Extract the [x, y] coordinate from the center of the cell holding the provided text.  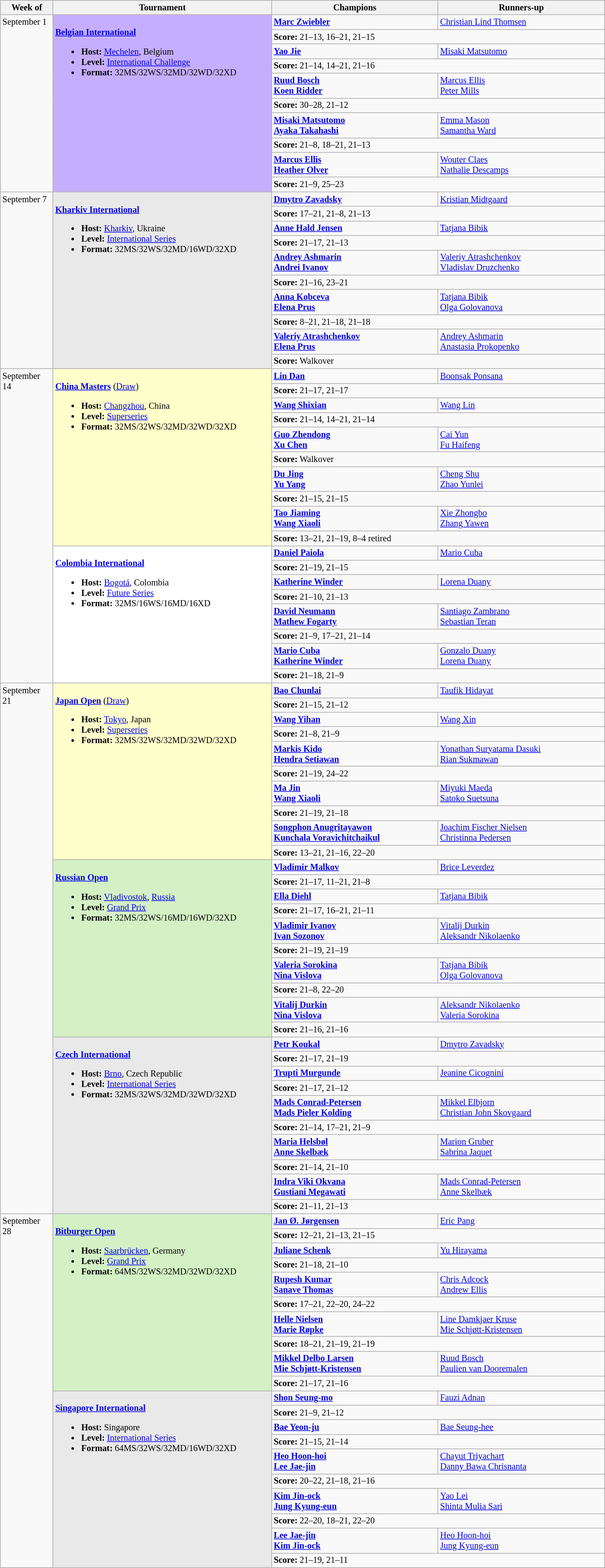
Belgian InternationalHost: Mechelen, BelgiumLevel: International ChallengeFormat: 32MS/32WS/32MD/32WD/32XD [163, 103]
Wang Shixian [355, 405]
Wang Xin [521, 719]
Score: 21–15, 21–14 [438, 1442]
Mario Cuba Katherine Winder [355, 656]
Japan Open (Draw)Host: Tokyo, JapanLevel: SuperseriesFormat: 32MS/32WS/32MD/32WD/32XD [163, 772]
Mario Cuba [521, 553]
September 1 [27, 103]
Mikkel Delbo Larsen Mie Schjøtt-Kristensen [355, 1364]
Week of [27, 7]
Ma Jin Wang Xiaoli [355, 793]
Yonathan Suryatama Dasuki Rian Sukmawan [521, 754]
Maria Helsbøl Anne Skelbæk [355, 1147]
Bitburger OpenHost: Saarbrücken, GermanyLevel: Grand PrixFormat: 64MS/32WS/32MD/32WD/32XD [163, 1303]
September 7 [27, 281]
Score: 21–11, 21–13 [438, 1206]
Score: 20–22, 21–18, 21–16 [438, 1481]
Score: 21–17, 21–17 [438, 391]
Andrey Ashmarin Andrei Ivanov [355, 262]
Vladimir Malkov [355, 867]
Petr Koukal [355, 1044]
Mads Conrad-Petersen Anne Skelbæk [521, 1187]
Bae Yeon-ju [355, 1427]
Score: 21–9, 25–23 [438, 184]
Xie Zhongbo Zhang Yawen [521, 518]
Score: 21–9, 17–21, 21–14 [438, 636]
Helle Nielsen Marie Røpke [355, 1324]
Score: 18–21, 21–19, 21–19 [438, 1344]
Eric Pang [521, 1221]
Vitalij Durkin Nina Vislova [355, 1010]
David Neumann Mathew Fogarty [355, 616]
Score: 8–21, 21–18, 21–18 [438, 322]
Score: 17–21, 21–8, 21–13 [438, 213]
Bao Chunlai [355, 690]
Score: 21–15, 21–15 [438, 499]
Kim Jin-ock Jung Kyung-eun [355, 1501]
Marcus Ellis Heather Olver [355, 165]
Wouter Claes Nathalie Descamps [521, 165]
Score: 21–19, 21–18 [438, 813]
Fauzi Adnan [521, 1398]
Lee Jae-jin Kim Jin-ock [355, 1540]
Anne Hald Jensen [355, 228]
Miyuki Maeda Satoko Suetsuna [521, 793]
Score: 21–19, 21–11 [438, 1560]
Score: 21–18, 21–9 [438, 676]
Yao Jie [355, 51]
Score: 21–19, 21–19 [438, 950]
Score: 21–13, 16–21, 21–15 [438, 37]
Score: 21–17, 21–13 [438, 243]
Score: 21–18, 21–10 [438, 1265]
Ella Diehl [355, 896]
Cai Yun Fu Haifeng [521, 440]
Emma Mason Samantha Ward [521, 125]
Score: 21–19, 21–15 [438, 567]
Score: 21–8, 18–21, 21–13 [438, 145]
Score: 21–14, 21–10 [438, 1167]
China Masters (Draw)Host: Changzhou, ChinaLevel: SuperseriesFormat: 32MS/32WS/32MD/32WD/32XD [163, 457]
Ruud Bosch Koen Ridder [355, 86]
Kharkiv InternationalHost: Kharkiv, UkraineLevel: International SeriesFormat: 32MS/32WS/32MD/16WD/32XD [163, 281]
September 21 [27, 948]
Vitalij Durkin Aleksandr Nikolaenko [521, 931]
Score: 21–9, 21–12 [438, 1413]
Wang Lin [521, 405]
Score: 21–17, 16–21, 21–11 [438, 911]
Misaki Matsutomo [521, 51]
Kristian Midtgaard [521, 199]
Runners-up [521, 7]
Wang Yihan [355, 719]
Singapore InternationalHost: SingaporeLevel: International SeriesFormat: 64MS/32WS/32MD/16WD/32XD [163, 1479]
Jeanine Cicognini [521, 1073]
Score: 12–21, 21–13, 21–15 [438, 1235]
Heo Hoon-hoi Lee Jae-jin [355, 1461]
Colombia InternationalHost: Bogotá, ColombiaLevel: Future SeriesFormat: 32MS/16WS/16MD/16XD [163, 614]
September 28 [27, 1391]
Guo Zhendong Xu Chen [355, 440]
Valeriy Atrashchenkov Vladislav Druzchenko [521, 262]
Line Damkjaer Kruse Mie Schjøtt-Kristensen [521, 1324]
Juliane Schenk [355, 1250]
Score: 13–21, 21–19, 8–4 retired [438, 538]
Cheng Shu Zhao Yunlei [521, 479]
Score: 17–21, 22–20, 24–22 [438, 1304]
Yao Lei Shinta Mulia Sari [521, 1501]
Rupesh Kumar Sanave Thomas [355, 1284]
Score: 30–28, 21–12 [438, 105]
Marc Zwiebler [355, 22]
September 14 [27, 526]
Lorena Duany [521, 582]
Tournament [163, 7]
Du Jing Yu Yang [355, 479]
Shon Seung-mo [355, 1398]
Aleksandr Nikolaenko Valeria Sorokina [521, 1010]
Jan Ø. Jørgensen [355, 1221]
Joachim Fischer Nielsen Christinna Pedersen [521, 833]
Score: 21–15, 21–12 [438, 705]
Champions [355, 7]
Brice Leverdez [521, 867]
Bae Seung-hee [521, 1427]
Katherine Winder [355, 582]
Score: 21–14, 17–21, 21–9 [438, 1127]
Score: 21–14, 14–21, 21–16 [438, 66]
Boonsak Ponsana [521, 376]
Trupti Murgunde [355, 1073]
Vladimir Ivanov Ivan Sozonov [355, 931]
Score: 21–8, 21–9 [438, 734]
Valeria Sorokina Nina Vislova [355, 970]
Markis Kido Hendra Setiawan [355, 754]
Score: 22–20, 18–21, 22–20 [438, 1521]
Daniel Paiola [355, 553]
Heo Hoon-hoi Jung Kyung-eun [521, 1540]
Mads Conrad-Petersen Mads Pieler Kolding [355, 1108]
Taufik Hidayat [521, 690]
Chayut Triyachart Danny Bawa Chrisnanta [521, 1461]
Score: 21–16, 23–21 [438, 282]
Score: 21–19, 24–22 [438, 773]
Score: 21–17, 11–21, 21–8 [438, 882]
Songphon Anugritayawon Kunchala Voravichitchaikul [355, 833]
Lin Dan [355, 376]
Czech InternationalHost: Brno, Czech RepublicLevel: International SeriesFormat: 32MS/32WS/32MD/32WD/32XD [163, 1125]
Christian Lind Thomsen [521, 22]
Gonzalo Duany Lorena Duany [521, 656]
Marion Gruber Sabrina Jaquet [521, 1147]
Yu Hirayama [521, 1250]
Indra Viki Okvana Gustiani Megawati [355, 1187]
Score: 21–10, 21–13 [438, 597]
Score: 21–16, 21–16 [438, 1029]
Score: 13–21, 21–16, 22–20 [438, 853]
Mikkel Elbjorn Christian John Skovgaard [521, 1108]
Score: 21–8, 22–20 [438, 990]
Andrey Ashmarin Anastasia Prokopenko [521, 342]
Tao Jiaming Wang Xiaoli [355, 518]
Ruud Bosch Paulien van Dooremalen [521, 1364]
Score: 21–17, 21–19 [438, 1059]
Misaki Matsutomo Ayaka Takahashi [355, 125]
Valeriy Atrashchenkov Elena Prus [355, 342]
Chris Adcock Andrew Ellis [521, 1284]
Score: 21–14, 14–21, 21–14 [438, 420]
Score: 21–17, 21–12 [438, 1088]
Score: 21–17, 21–16 [438, 1384]
Santiago Zambrano Sebastian Teran [521, 616]
Russian OpenHost: Vladivostok, RussiaLevel: Grand PrixFormat: 32MS/32WS/16MD/16WD/32XD [163, 948]
Anna Kobceva Elena Prus [355, 302]
Marcus Ellis Peter Mills [521, 86]
